Detect which cell encompasses the target text, then output its [x, y] center coordinate. 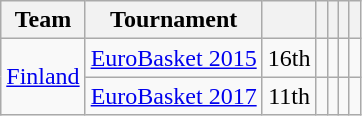
EuroBasket 2017 [174, 96]
11th [289, 96]
Finland [43, 77]
Team [43, 20]
16th [289, 58]
Tournament [174, 20]
EuroBasket 2015 [174, 58]
